Output the [x, y] coordinate of the center of the cell containing the given text.  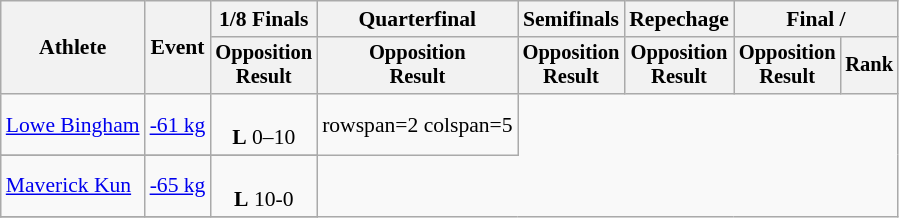
L 10-0 [264, 186]
Rank [869, 66]
Lowe Bingham [73, 124]
Athlete [73, 48]
Event [178, 48]
-61 kg [178, 124]
Semifinals [572, 19]
Final / [816, 19]
Maverick Kun [73, 186]
rowspan=2 colspan=5 [418, 124]
Quarterfinal [418, 19]
-65 kg [178, 186]
1/8 Finals [264, 19]
Repechage [679, 19]
L 0–10 [264, 124]
